Return (x, y) of the center of cell containing provided text 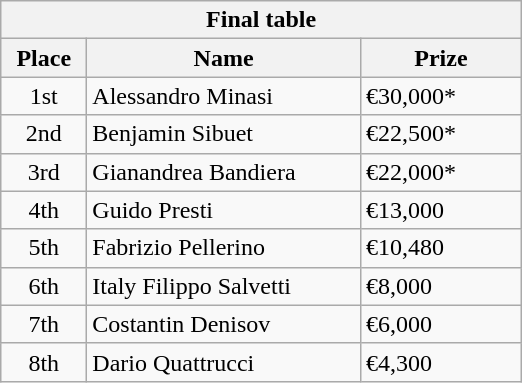
€22,500* (440, 134)
3rd (44, 172)
Dario Quattrucci (224, 362)
Prize (440, 58)
€13,000 (440, 210)
Costantin Denisov (224, 324)
Alessandro Minasi (224, 96)
Fabrizio Pellerino (224, 248)
5th (44, 248)
€4,300 (440, 362)
€30,000* (440, 96)
Place (44, 58)
Name (224, 58)
€10,480 (440, 248)
Italy Filippo Salvetti (224, 286)
Benjamin Sibuet (224, 134)
Guido Presti (224, 210)
8th (44, 362)
Gianandrea Bandiera (224, 172)
1st (44, 96)
€22,000* (440, 172)
2nd (44, 134)
€8,000 (440, 286)
€6,000 (440, 324)
6th (44, 286)
4th (44, 210)
Final table (262, 20)
7th (44, 324)
